Return (X, Y) of the center of cell containing provided text 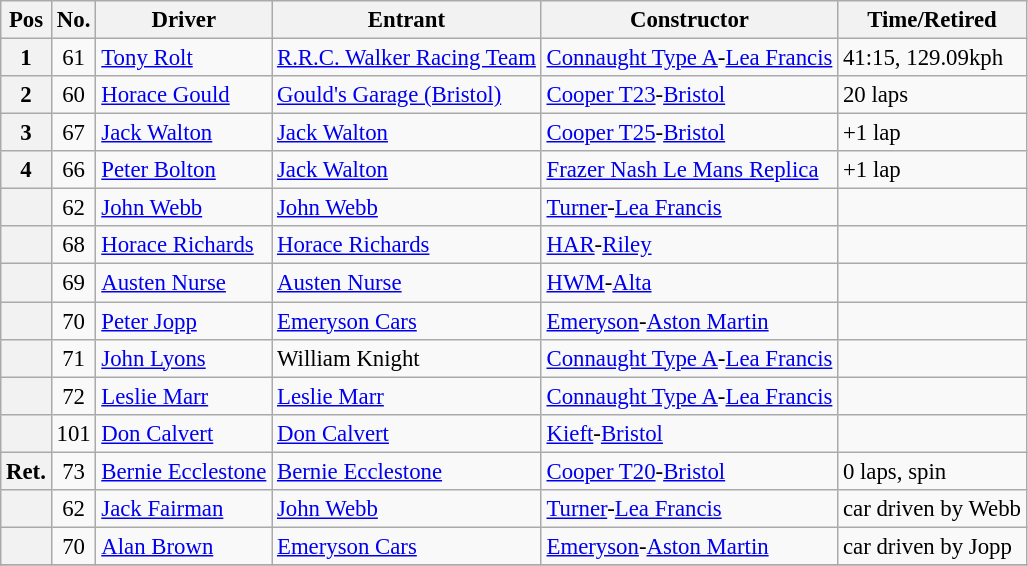
3 (26, 133)
Pos (26, 20)
41:15, 129.09kph (932, 58)
Peter Jopp (184, 321)
Ret. (26, 471)
4 (26, 170)
61 (74, 58)
car driven by Webb (932, 509)
20 laps (932, 95)
Time/Retired (932, 20)
William Knight (407, 358)
60 (74, 95)
Gould's Garage (Bristol) (407, 95)
Horace Gould (184, 95)
Cooper T23-Bristol (689, 95)
Frazer Nash Le Mans Replica (689, 170)
HWM-Alta (689, 283)
Driver (184, 20)
Cooper T25-Bristol (689, 133)
69 (74, 283)
Alan Brown (184, 546)
No. (74, 20)
72 (74, 396)
2 (26, 95)
car driven by Jopp (932, 546)
66 (74, 170)
Tony Rolt (184, 58)
Peter Bolton (184, 170)
HAR-Riley (689, 245)
101 (74, 433)
Constructor (689, 20)
68 (74, 245)
Entrant (407, 20)
R.R.C. Walker Racing Team (407, 58)
Jack Fairman (184, 509)
71 (74, 358)
67 (74, 133)
0 laps, spin (932, 471)
Kieft-Bristol (689, 433)
John Lyons (184, 358)
1 (26, 58)
Cooper T20-Bristol (689, 471)
73 (74, 471)
